Search for the cell housing the specified text and yield its [X, Y] center coordinate. 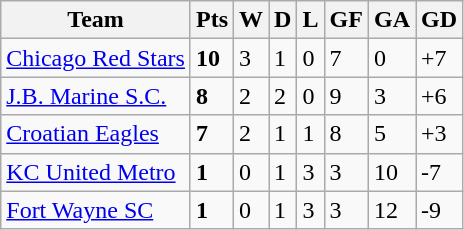
+6 [440, 96]
Fort Wayne SC [96, 210]
Team [96, 20]
+7 [440, 58]
-9 [440, 210]
GD [440, 20]
+3 [440, 134]
-7 [440, 172]
GA [392, 20]
L [310, 20]
5 [392, 134]
Pts [212, 20]
Chicago Red Stars [96, 58]
D [283, 20]
Croatian Eagles [96, 134]
J.B. Marine S.C. [96, 96]
KC United Metro [96, 172]
GF [346, 20]
W [252, 20]
9 [346, 96]
12 [392, 210]
